Provide the (X, Y) coordinate of the cell's center where the given text is located.  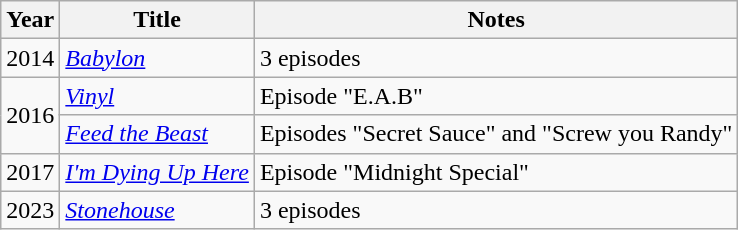
2023 (30, 210)
Feed the Beast (158, 134)
Babylon (158, 58)
Notes (496, 20)
Episodes "Secret Sauce" and "Screw you Randy" (496, 134)
Title (158, 20)
2014 (30, 58)
2017 (30, 172)
I'm Dying Up Here (158, 172)
2016 (30, 115)
Stonehouse (158, 210)
Vinyl (158, 96)
Episode "Midnight Special" (496, 172)
Year (30, 20)
Episode "E.A.B" (496, 96)
